Identify which cell holds the provided text, then report its (x, y) central coordinate. 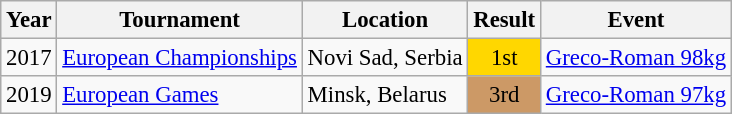
Year (29, 20)
1st (504, 58)
Greco-Roman 97kg (636, 95)
Minsk, Belarus (385, 95)
Tournament (180, 20)
Result (504, 20)
Event (636, 20)
3rd (504, 95)
2017 (29, 58)
European Championships (180, 58)
2019 (29, 95)
European Games (180, 95)
Greco-Roman 98kg (636, 58)
Novi Sad, Serbia (385, 58)
Location (385, 20)
